Pinpoint the cell where the given text exists, returning its (X, Y) midpoint coordinate. 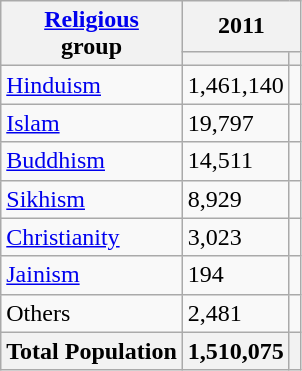
1,510,075 (236, 351)
Total Population (92, 351)
Christianity (92, 237)
2,481 (236, 313)
19,797 (236, 123)
2011 (241, 26)
Religiousgroup (92, 34)
14,511 (236, 161)
Hinduism (92, 85)
Islam (92, 123)
Buddhism (92, 161)
1,461,140 (236, 85)
Jainism (92, 275)
Others (92, 313)
3,023 (236, 237)
194 (236, 275)
8,929 (236, 199)
Sikhism (92, 199)
